For the text-containing cell, return its midpoint in [x, y] coordinate format. 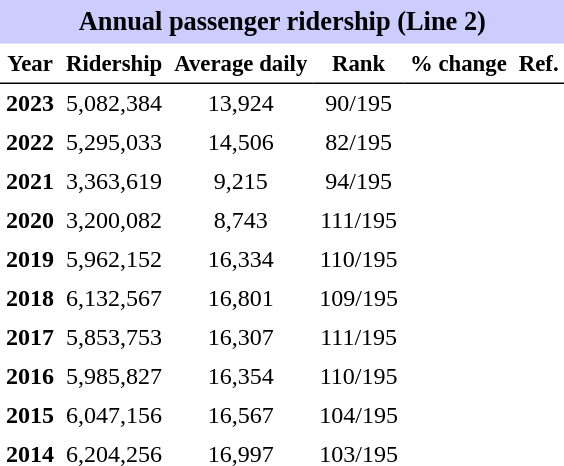
2022 [30, 142]
109/195 [358, 298]
82/195 [358, 142]
8,743 [240, 220]
2019 [30, 260]
Average daily [240, 64]
2015 [30, 416]
104/195 [358, 416]
16,567 [240, 416]
% change [458, 64]
16,801 [240, 298]
5,853,753 [114, 338]
2020 [30, 220]
Year [30, 64]
2023 [30, 104]
5,962,152 [114, 260]
2016 [30, 376]
13,924 [240, 104]
16,307 [240, 338]
16,354 [240, 376]
16,334 [240, 260]
9,215 [240, 182]
Rank [358, 64]
5,082,384 [114, 104]
3,200,082 [114, 220]
94/195 [358, 182]
90/195 [358, 104]
3,363,619 [114, 182]
2018 [30, 298]
6,132,567 [114, 298]
6,047,156 [114, 416]
5,295,033 [114, 142]
14,506 [240, 142]
2017 [30, 338]
5,985,827 [114, 376]
Ridership [114, 64]
2021 [30, 182]
